Provide the (x, y) coordinate of the cell's center where the given text is located.  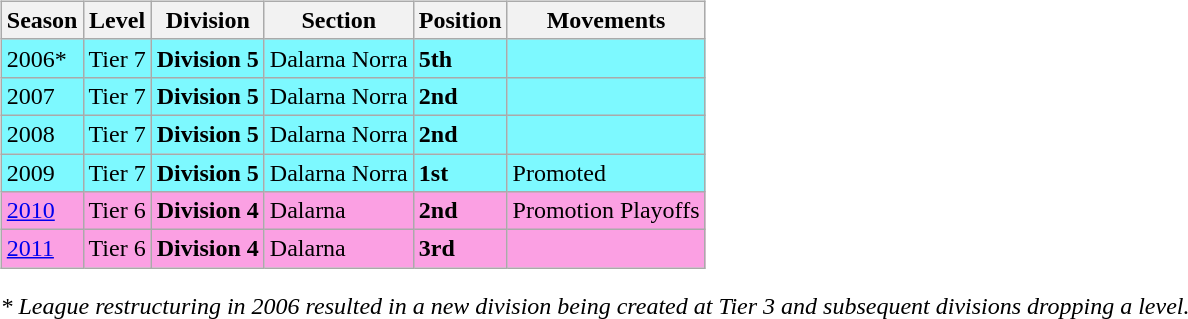
Position (460, 20)
Promoted (606, 173)
Level (117, 20)
Division (208, 20)
Promotion Playoffs (606, 211)
1st (460, 173)
2006* (42, 58)
Season (42, 20)
2009 (42, 173)
Movements (606, 20)
5th (460, 58)
2010 (42, 211)
2008 (42, 134)
2007 (42, 96)
2011 (42, 249)
3rd (460, 249)
Section (338, 20)
